Return (X, Y) of the center of cell containing provided text 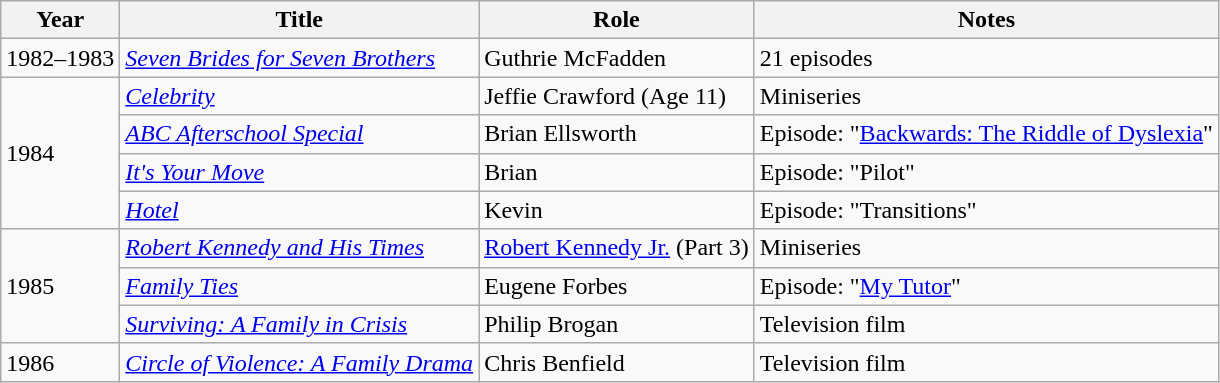
ABC Afterschool Special (300, 134)
Brian (617, 172)
1985 (60, 286)
Surviving: A Family in Crisis (300, 324)
1984 (60, 153)
Kevin (617, 210)
Episode: "Transitions" (986, 210)
Title (300, 20)
Philip Brogan (617, 324)
Family Ties (300, 286)
Robert Kennedy Jr. (Part 3) (617, 248)
Notes (986, 20)
Chris Benfield (617, 362)
Circle of Violence: A Family Drama (300, 362)
Eugene Forbes (617, 286)
1982–1983 (60, 58)
Hotel (300, 210)
Celebrity (300, 96)
Year (60, 20)
Brian Ellsworth (617, 134)
Robert Kennedy and His Times (300, 248)
Episode: "Backwards: The Riddle of Dyslexia" (986, 134)
Guthrie McFadden (617, 58)
Role (617, 20)
Seven Brides for Seven Brothers (300, 58)
It's Your Move (300, 172)
21 episodes (986, 58)
Episode: "Pilot" (986, 172)
Jeffie Crawford (Age 11) (617, 96)
1986 (60, 362)
Episode: "My Tutor" (986, 286)
